Detect which cell encompasses the target text, then output its (x, y) center coordinate. 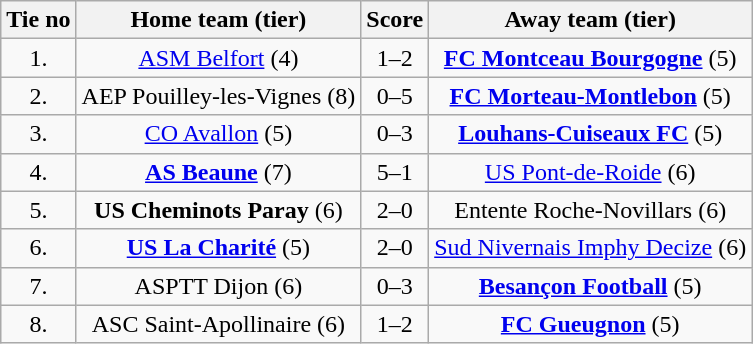
US Cheminots Paray (6) (218, 210)
FC Gueugnon (5) (590, 324)
0–5 (395, 96)
FC Morteau-Montlebon (5) (590, 96)
1. (38, 58)
Besançon Football (5) (590, 286)
ASPTT Dijon (6) (218, 286)
7. (38, 286)
Sud Nivernais Imphy Decize (6) (590, 248)
Entente Roche-Novillars (6) (590, 210)
2. (38, 96)
US La Charité (5) (218, 248)
5–1 (395, 172)
3. (38, 134)
ASC Saint-Apollinaire (6) (218, 324)
Tie no (38, 20)
5. (38, 210)
US Pont-de-Roide (6) (590, 172)
ASM Belfort (4) (218, 58)
4. (38, 172)
AS Beaune (7) (218, 172)
Home team (tier) (218, 20)
Score (395, 20)
6. (38, 248)
8. (38, 324)
CO Avallon (5) (218, 134)
FC Montceau Bourgogne (5) (590, 58)
AEP Pouilley-les-Vignes (8) (218, 96)
Away team (tier) (590, 20)
Louhans-Cuiseaux FC (5) (590, 134)
